Output the (x, y) coordinate of the center of the cell containing the given text.  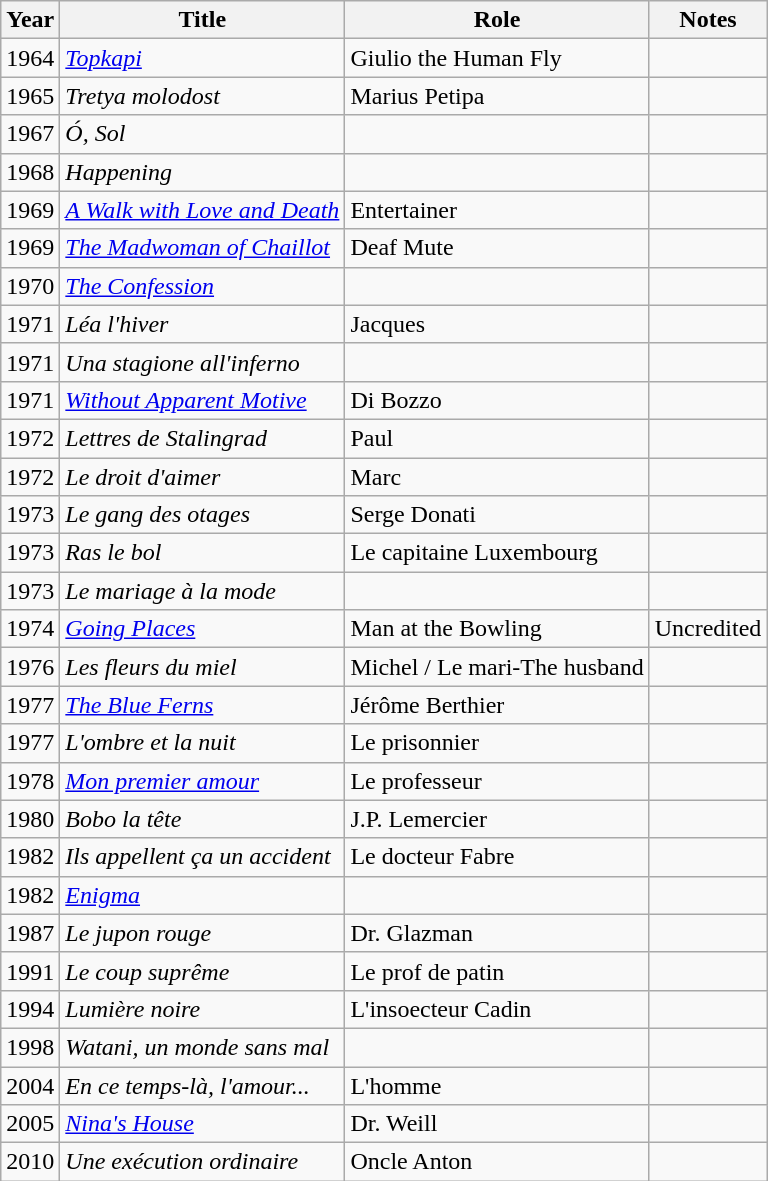
Le docteur Fabre (497, 857)
Marc (497, 477)
J.P. Lemercier (497, 819)
Paul (497, 438)
1968 (30, 172)
Le jupon rouge (202, 933)
Le capitaine Luxembourg (497, 553)
Marius Petipa (497, 96)
Going Places (202, 629)
1987 (30, 933)
L'homme (497, 1085)
Jérôme Berthier (497, 705)
Le gang des otages (202, 515)
Di Bozzo (497, 400)
Nina's House (202, 1124)
Topkapi (202, 58)
2010 (30, 1162)
1967 (30, 134)
Una stagione all'inferno (202, 362)
Entertainer (497, 210)
Le coup suprême (202, 971)
1965 (30, 96)
Jacques (497, 324)
The Blue Ferns (202, 705)
Role (497, 20)
Le droit d'aimer (202, 477)
Man at the Bowling (497, 629)
L'ombre et la nuit (202, 743)
Uncredited (708, 629)
1998 (30, 1047)
Giulio the Human Fly (497, 58)
Notes (708, 20)
En ce temps-là, l'amour... (202, 1085)
Léa l'hiver (202, 324)
Lettres de Stalingrad (202, 438)
2005 (30, 1124)
Bobo la tête (202, 819)
Title (202, 20)
The Madwoman of Chaillot (202, 248)
Oncle Anton (497, 1162)
Le mariage à la mode (202, 591)
1994 (30, 1009)
Le prisonnier (497, 743)
1974 (30, 629)
Lumière noire (202, 1009)
Year (30, 20)
Ras le bol (202, 553)
Enigma (202, 895)
Dr. Glazman (497, 933)
L'insoecteur Cadin (497, 1009)
Happening (202, 172)
Watani, un monde sans mal (202, 1047)
The Confession (202, 286)
Dr. Weill (497, 1124)
1978 (30, 781)
1970 (30, 286)
A Walk with Love and Death (202, 210)
Mon premier amour (202, 781)
Le prof de patin (497, 971)
Ó, Sol (202, 134)
Une exécution ordinaire (202, 1162)
Without Apparent Motive (202, 400)
Le professeur (497, 781)
1980 (30, 819)
1976 (30, 667)
Tretya molodost (202, 96)
Ils appellent ça un accident (202, 857)
1991 (30, 971)
Deaf Mute (497, 248)
1964 (30, 58)
Les fleurs du miel (202, 667)
2004 (30, 1085)
Serge Donati (497, 515)
Michel / Le mari-The husband (497, 667)
